Find where the given text appears and provide that cell's center as (X, Y) coordinate. 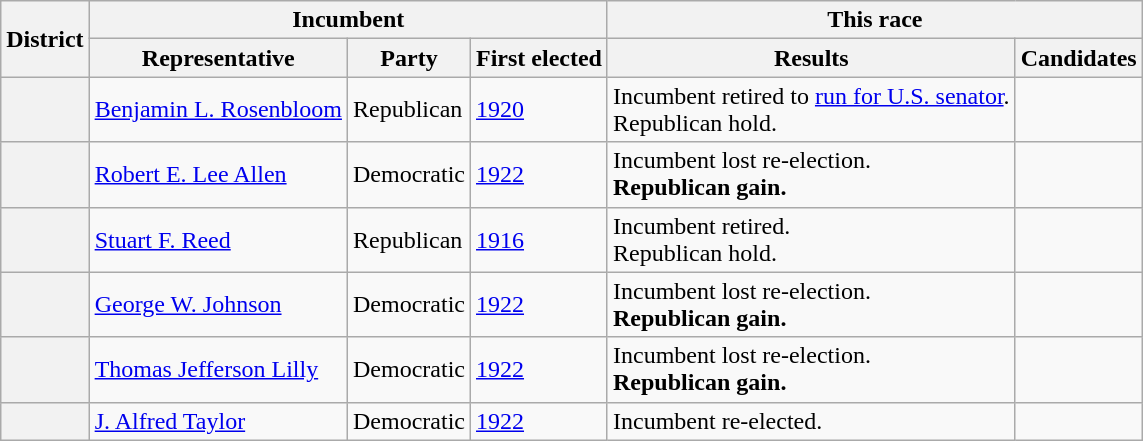
Incumbent re-elected. (811, 421)
Benjamin L. Rosenbloom (218, 110)
Thomas Jefferson Lilly (218, 370)
Stuart F. Reed (218, 240)
Incumbent (348, 20)
District (45, 39)
Representative (218, 58)
Robert E. Lee Allen (218, 174)
Candidates (1078, 58)
1920 (538, 110)
J. Alfred Taylor (218, 421)
Party (408, 58)
First elected (538, 58)
Incumbent retired.Republican hold. (811, 240)
1916 (538, 240)
Results (811, 58)
Incumbent retired to run for U.S. senator.Republican hold. (811, 110)
This race (874, 20)
George W. Johnson (218, 304)
